Provide the (X, Y) coordinate of the cell's center where the given text is located.  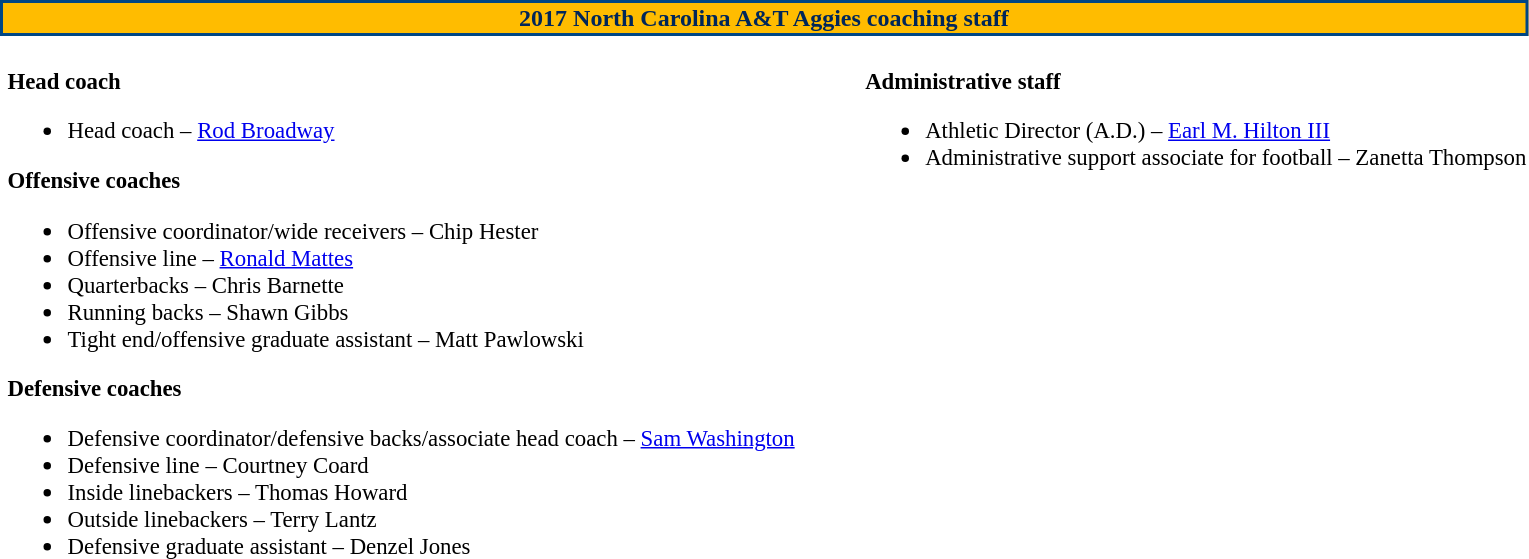
2017 North Carolina A&T Aggies coaching staff (764, 18)
